Provide the (X, Y) coordinate of the cell's center where the given text is located.  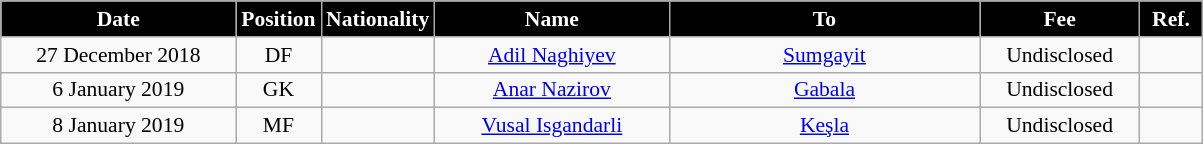
Fee (1060, 19)
Anar Nazirov (552, 90)
Gabala (824, 90)
To (824, 19)
Ref. (1172, 19)
DF (278, 55)
Position (278, 19)
GK (278, 90)
MF (278, 126)
27 December 2018 (118, 55)
Nationality (378, 19)
Adil Naghiyev (552, 55)
Keşla (824, 126)
Sumgayit (824, 55)
Date (118, 19)
Name (552, 19)
6 January 2019 (118, 90)
Vusal Isgandarli (552, 126)
8 January 2019 (118, 126)
